Determine the (X, Y) coordinate at the center of the cell enclosing the given text.  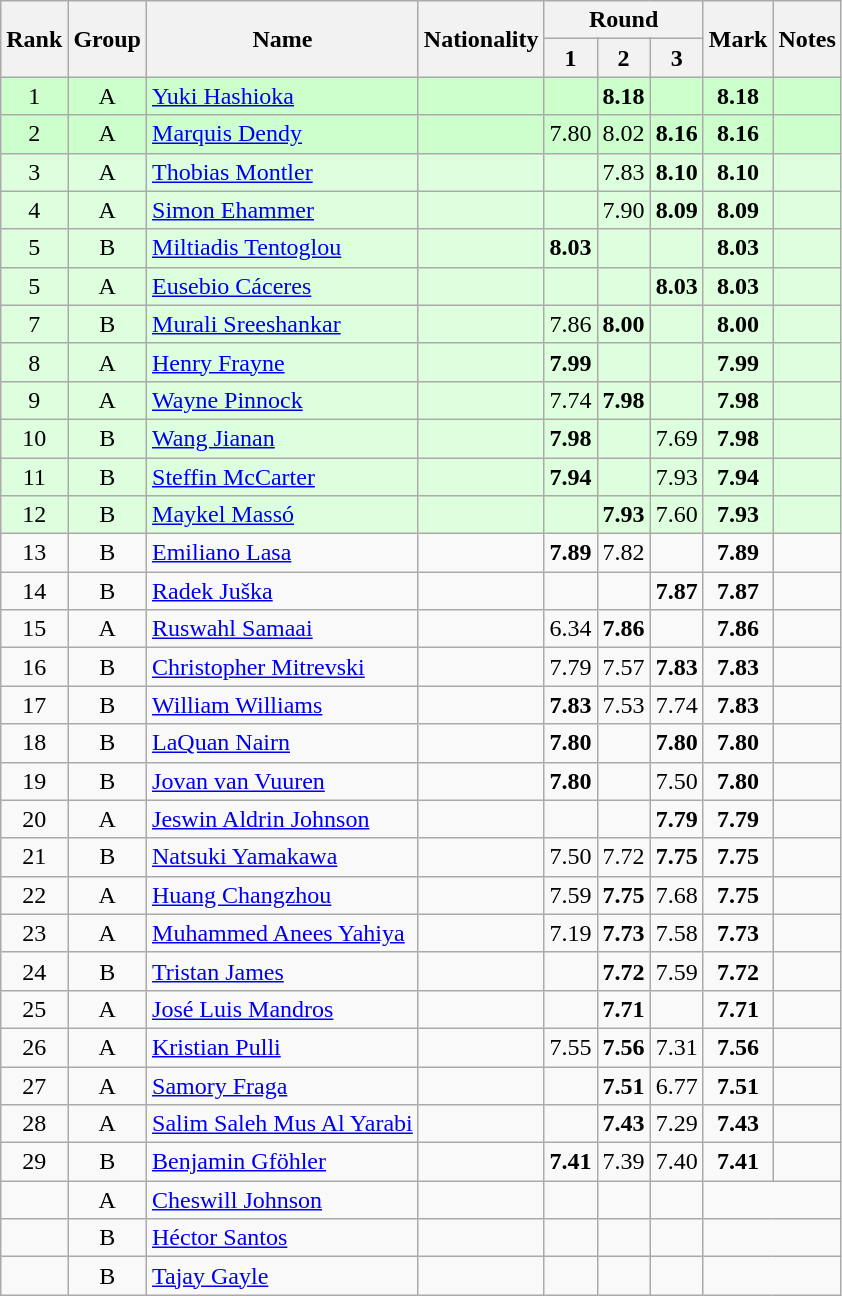
Notes (807, 39)
Héctor Santos (283, 1238)
8 (34, 362)
15 (34, 629)
Eusebio Cáceres (283, 286)
Christopher Mitrevski (283, 667)
Jeswin Aldrin Johnson (283, 819)
Nationality (481, 39)
9 (34, 400)
6.34 (570, 629)
7.69 (676, 438)
12 (34, 515)
10 (34, 438)
7.82 (624, 553)
Yuki Hashioka (283, 96)
Thobias Montler (283, 172)
Miltiadis Tentoglou (283, 248)
Jovan van Vuuren (283, 781)
Samory Fraga (283, 1085)
7.57 (624, 667)
14 (34, 591)
29 (34, 1162)
13 (34, 553)
7.39 (624, 1162)
Rank (34, 39)
Wang Jianan (283, 438)
7.60 (676, 515)
17 (34, 705)
Muhammed Anees Yahiya (283, 933)
27 (34, 1085)
Emiliano Lasa (283, 553)
22 (34, 895)
Ruswahl Samaai (283, 629)
Maykel Massó (283, 515)
7.53 (624, 705)
LaQuan Nairn (283, 743)
Wayne Pinnock (283, 400)
Group (108, 39)
Round (624, 20)
20 (34, 819)
21 (34, 857)
Kristian Pulli (283, 1047)
7.55 (570, 1047)
6.77 (676, 1085)
26 (34, 1047)
7.68 (676, 895)
28 (34, 1124)
16 (34, 667)
7.19 (570, 933)
25 (34, 1009)
Henry Frayne (283, 362)
Name (283, 39)
23 (34, 933)
Tristan James (283, 971)
Natsuki Yamakawa (283, 857)
Mark (738, 39)
Benjamin Gföhler (283, 1162)
Cheswill Johnson (283, 1200)
7.29 (676, 1124)
24 (34, 971)
7.40 (676, 1162)
11 (34, 477)
Murali Sreeshankar (283, 324)
Salim Saleh Mus Al Yarabi (283, 1124)
Marquis Dendy (283, 134)
19 (34, 781)
7.58 (676, 933)
18 (34, 743)
7.31 (676, 1047)
William Williams (283, 705)
José Luis Mandros (283, 1009)
4 (34, 210)
Simon Ehammer (283, 210)
Radek Juška (283, 591)
Steffin McCarter (283, 477)
7 (34, 324)
8.02 (624, 134)
Tajay Gayle (283, 1276)
Huang Changzhou (283, 895)
7.90 (624, 210)
